For the text-containing cell, return its midpoint in (X, Y) coordinate format. 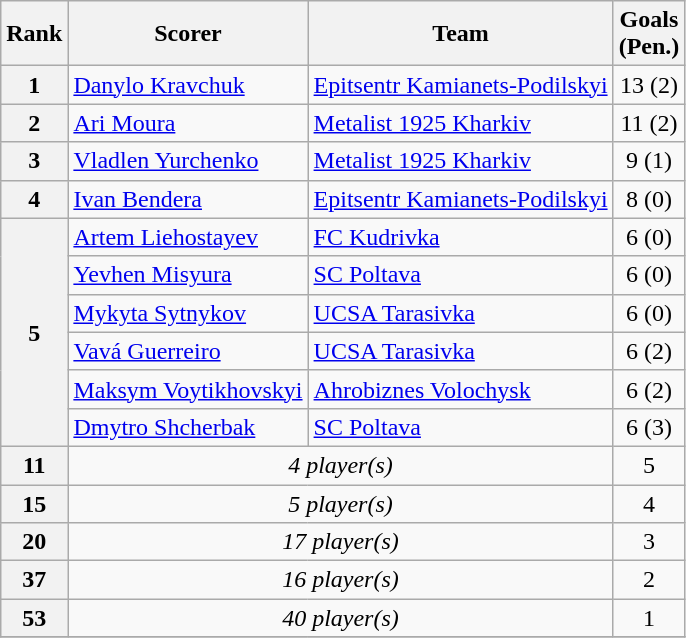
Ahrobiznes Volochysk (460, 389)
6 (3) (649, 427)
Rank (34, 34)
Ari Moura (188, 123)
FC Kudrivka (460, 237)
Mykyta Sytnykov (188, 313)
37 (34, 580)
15 (34, 503)
Dmytro Shcherbak (188, 427)
Goals(Pen.) (649, 34)
5 player(s) (340, 503)
53 (34, 618)
Vavá Guerreiro (188, 351)
20 (34, 542)
16 player(s) (340, 580)
13 (2) (649, 85)
17 player(s) (340, 542)
11 (34, 465)
40 player(s) (340, 618)
Team (460, 34)
Maksym Voytikhovskyi (188, 389)
Danylo Kravchuk (188, 85)
11 (2) (649, 123)
Yevhen Misyura (188, 275)
9 (1) (649, 161)
4 player(s) (340, 465)
Vladlen Yurchenko (188, 161)
Scorer (188, 34)
Ivan Bendera (188, 199)
8 (0) (649, 199)
Artem Liehostayev (188, 237)
